Determine the [x, y] coordinate at the center of the cell enclosing the given text.  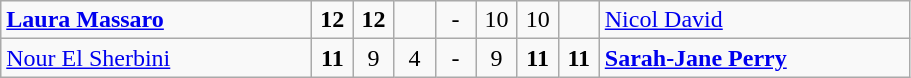
Laura Massaro [156, 20]
Nicol David [754, 20]
4 [414, 58]
Nour El Sherbini [156, 58]
Sarah-Jane Perry [754, 58]
